Scan for the cell matching the given text and deliver its [x, y] coordinate at center. 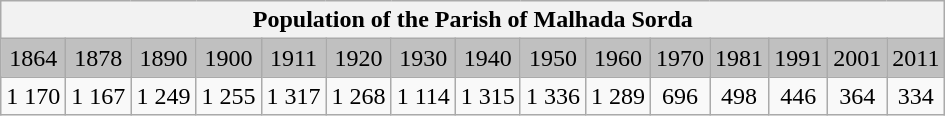
1 289 [618, 96]
364 [858, 96]
1900 [228, 58]
1 114 [423, 96]
1 268 [358, 96]
1 167 [98, 96]
1864 [34, 58]
1 170 [34, 96]
1970 [680, 58]
1940 [488, 58]
1 255 [228, 96]
1991 [798, 58]
1911 [294, 58]
1 336 [552, 96]
1890 [164, 58]
1981 [740, 58]
1 249 [164, 96]
Population of the Parish of Malhada Sorda [473, 20]
1930 [423, 58]
334 [916, 96]
1960 [618, 58]
1878 [98, 58]
2011 [916, 58]
498 [740, 96]
696 [680, 96]
1920 [358, 58]
446 [798, 96]
1950 [552, 58]
1 317 [294, 96]
1 315 [488, 96]
2001 [858, 58]
